Extract the [X, Y] coordinate from the center of the cell holding the provided text.  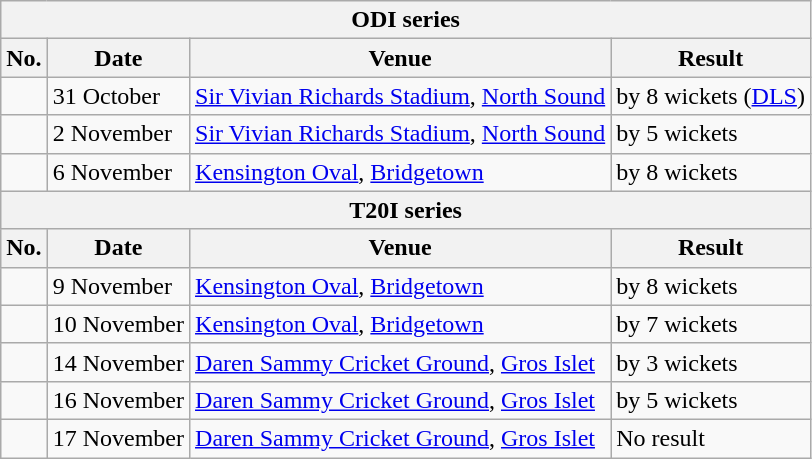
6 November [118, 172]
10 November [118, 324]
16 November [118, 400]
T20I series [406, 210]
9 November [118, 286]
ODI series [406, 20]
17 November [118, 438]
by 3 wickets [711, 362]
2 November [118, 134]
14 November [118, 362]
by 8 wickets (DLS) [711, 96]
31 October [118, 96]
No result [711, 438]
by 7 wickets [711, 324]
